Provide the [x, y] coordinate of the cell's center where the given text is located.  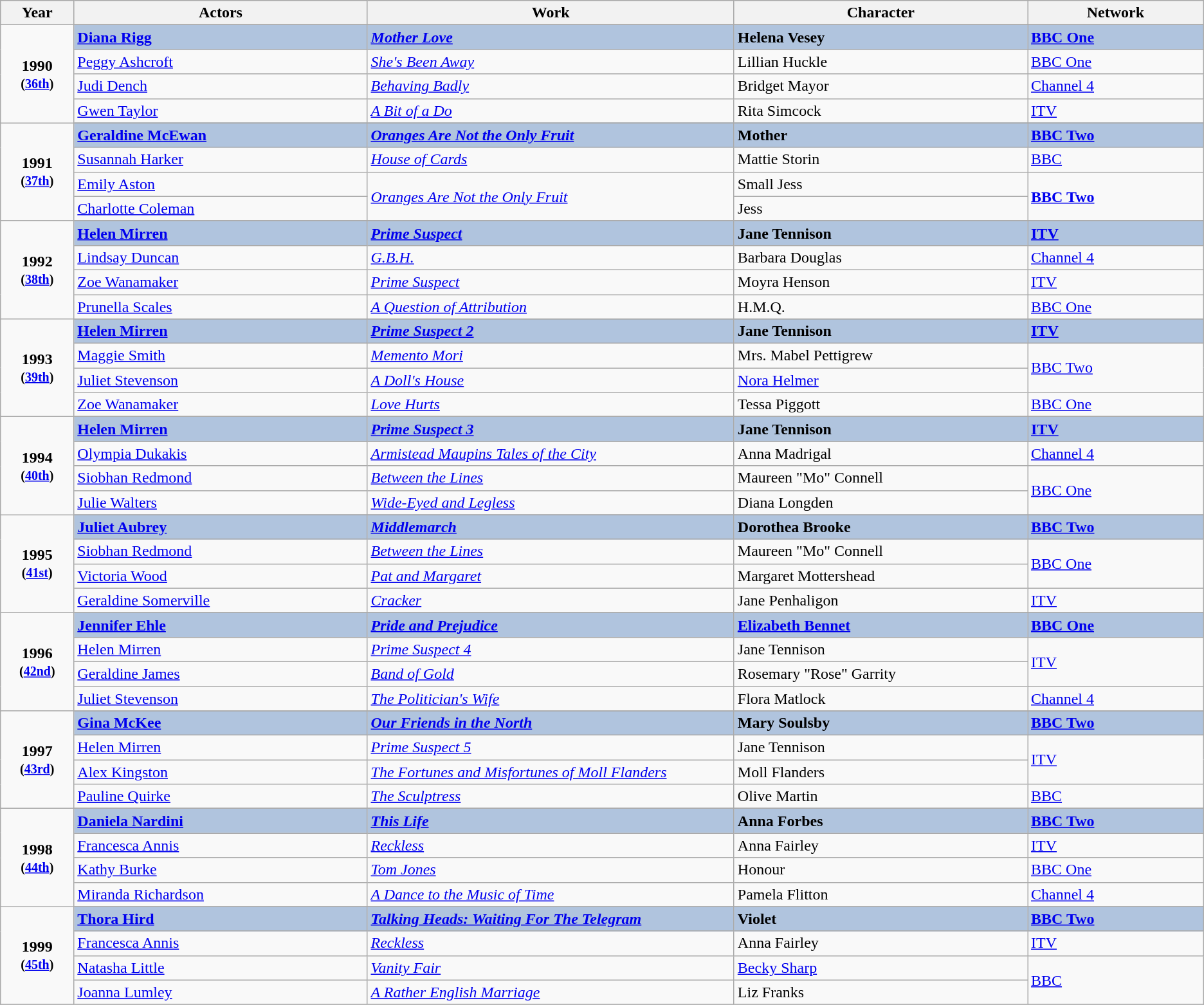
Wide-Eyed and Legless [551, 502]
Vanity Fair [551, 968]
Mother [880, 135]
Charlotte Coleman [221, 208]
Prunella Scales [221, 307]
Daniela Nardini [221, 821]
Middlemarch [551, 527]
A Rather English Marriage [551, 992]
Olympia Dukakis [221, 454]
Miranda Richardson [221, 894]
Anna Forbes [880, 821]
1997 (43rd) [37, 760]
Bridget Mayor [880, 86]
This Life [551, 821]
Honour [880, 870]
The Politician's Wife [551, 698]
1999 (45th) [37, 955]
Susannah Harker [221, 160]
Geraldine McEwan [221, 135]
House of Cards [551, 160]
Pamela Flitton [880, 894]
Small Jess [880, 184]
Our Friends in the North [551, 723]
The Fortunes and Misfortunes of Moll Flanders [551, 772]
Character [880, 13]
Mother Love [551, 37]
H.M.Q. [880, 307]
Pat and Margaret [551, 576]
Mary Soulsby [880, 723]
A Bit of a Do [551, 111]
Helena Vesey [880, 37]
Moll Flanders [880, 772]
Moyra Henson [880, 282]
Tom Jones [551, 870]
1991 (37th) [37, 172]
Geraldine Somerville [221, 600]
Pride and Prejudice [551, 625]
A Doll's House [551, 380]
Gina McKee [221, 723]
1996 (42nd) [37, 661]
G.B.H. [551, 257]
Becky Sharp [880, 968]
Olive Martin [880, 797]
Geraldine James [221, 674]
Julie Walters [221, 502]
Work [551, 13]
Band of Gold [551, 674]
Actors [221, 13]
A Dance to the Music of Time [551, 894]
Joanna Lumley [221, 992]
Mrs. Mabel Pettigrew [880, 356]
1992 (38th) [37, 270]
Behaving Badly [551, 86]
Victoria Wood [221, 576]
Anna Madrigal [880, 454]
Diana Rigg [221, 37]
Nora Helmer [880, 380]
Year [37, 13]
Prime Suspect 2 [551, 331]
Memento Mori [551, 356]
Liz Franks [880, 992]
Emily Aston [221, 184]
Natasha Little [221, 968]
Rita Simcock [880, 111]
Network [1116, 13]
Thora Hird [221, 919]
Juliet Aubrey [221, 527]
Margaret Mottershead [880, 576]
Jess [880, 208]
1994 (40th) [37, 466]
She's Been Away [551, 62]
Lindsay Duncan [221, 257]
Maggie Smith [221, 356]
Tessa Piggott [880, 405]
1998 (44th) [37, 858]
Elizabeth Bennet [880, 625]
Prime Suspect 3 [551, 429]
Pauline Quirke [221, 797]
Barbara Douglas [880, 257]
Prime Suspect 4 [551, 649]
Alex Kingston [221, 772]
Armistead Maupins Tales of the City [551, 454]
Rosemary "Rose" Garrity [880, 674]
Kathy Burke [221, 870]
Cracker [551, 600]
Jane Penhaligon [880, 600]
Dorothea Brooke [880, 527]
Talking Heads: Waiting For The Telegram [551, 919]
1995 (41st) [37, 564]
Lillian Huckle [880, 62]
Prime Suspect 5 [551, 748]
Gwen Taylor [221, 111]
Diana Longden [880, 502]
Judi Dench [221, 86]
Jennifer Ehle [221, 625]
Flora Matlock [880, 698]
The Sculptress [551, 797]
A Question of Attribution [551, 307]
Peggy Ashcroft [221, 62]
Love Hurts [551, 405]
Mattie Storin [880, 160]
1990 (36th) [37, 74]
1993 (39th) [37, 368]
Violet [880, 919]
